Scan for the cell matching the given text and deliver its [x, y] coordinate at center. 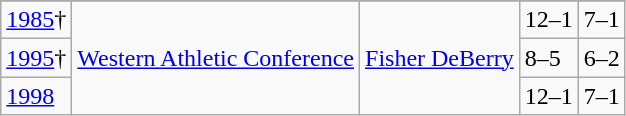
Fisher DeBerry [440, 58]
1995† [36, 58]
6–2 [602, 58]
8–5 [548, 58]
1998 [36, 96]
1985† [36, 20]
Western Athletic Conference [216, 58]
